Find where the given text appears and provide that cell's center as [X, Y] coordinate. 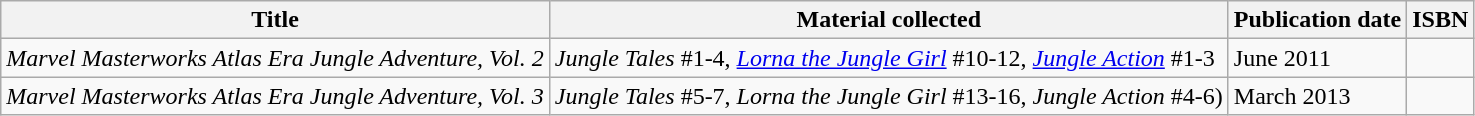
Marvel Masterworks Atlas Era Jungle Adventure, Vol. 2 [276, 58]
Jungle Tales #5-7, Lorna the Jungle Girl #13-16, Jungle Action #4-6) [888, 96]
Jungle Tales #1-4, Lorna the Jungle Girl #10-12, Jungle Action #1-3 [888, 58]
June 2011 [1317, 58]
March 2013 [1317, 96]
Title [276, 20]
Marvel Masterworks Atlas Era Jungle Adventure, Vol. 3 [276, 96]
Publication date [1317, 20]
Material collected [888, 20]
ISBN [1440, 20]
